Provide the [X, Y] coordinate of the cell's center where the given text is located.  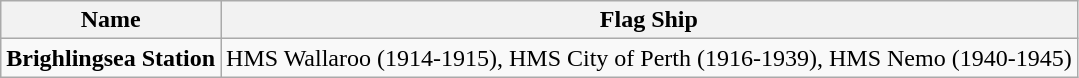
Brighlingsea Station [111, 58]
Flag Ship [650, 20]
HMS Wallaroo (1914-1915), HMS City of Perth (1916-1939), HMS Nemo (1940-1945) [650, 58]
Name [111, 20]
